Identify which cell holds the provided text, then report its [X, Y] central coordinate. 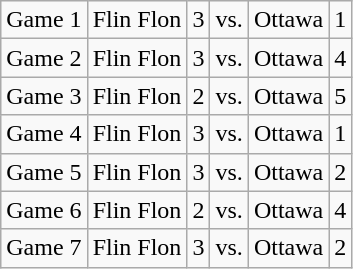
Game 6 [44, 210]
Game 2 [44, 58]
Game 4 [44, 134]
Game 5 [44, 172]
Game 3 [44, 96]
Game 1 [44, 20]
5 [340, 96]
Game 7 [44, 248]
